Return the (x, y) coordinate for the center point of the cell that contains the specified text.  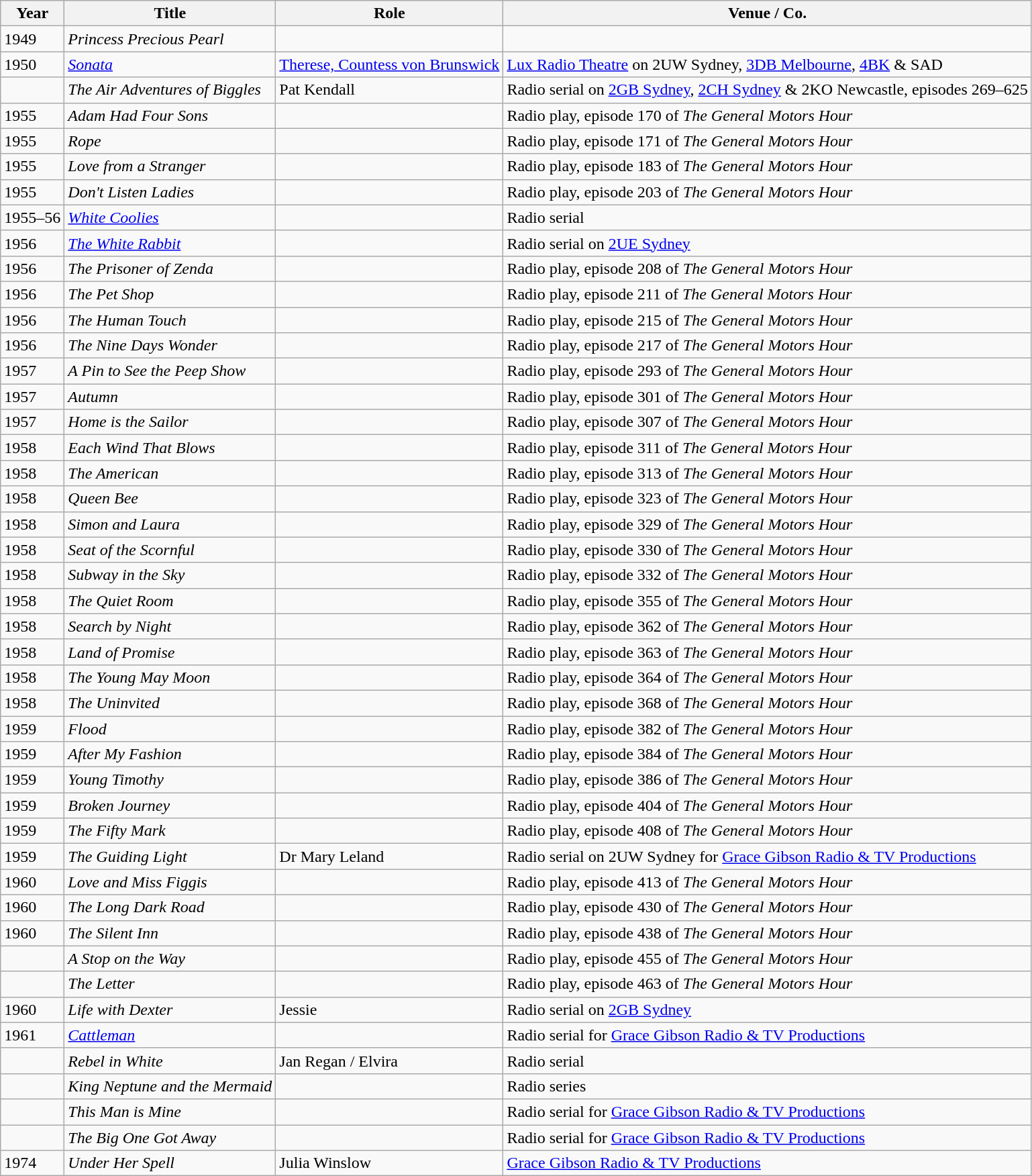
Dr Mary Leland (389, 856)
The Air Adventures of Biggles (170, 90)
Radio play, episode 384 of The General Motors Hour (768, 754)
Young Timothy (170, 780)
A Stop on the Way (170, 959)
Radio serial on 2GB Sydney, 2CH Sydney & 2KO Newcastle, episodes 269–625 (768, 90)
White Coolies (170, 217)
Sonata (170, 64)
Venue / Co. (768, 13)
Radio play, episode 330 of The General Motors Hour (768, 550)
Love from a Stranger (170, 166)
The Silent Inn (170, 933)
Radio play, episode 323 of The General Motors Hour (768, 499)
The White Rabbit (170, 243)
Seat of the Scornful (170, 550)
The Pet Shop (170, 294)
Broken Journey (170, 805)
Adam Had Four Sons (170, 115)
The American (170, 473)
King Neptune and the Mermaid (170, 1086)
The Letter (170, 984)
Title (170, 13)
This Man is Mine (170, 1112)
Pat Kendall (389, 90)
Lux Radio Theatre on 2UW Sydney, 3DB Melbourne, 4BK & SAD (768, 64)
The Quiet Room (170, 601)
Radio serial on 2GB Sydney (768, 1010)
Radio play, episode 211 of The General Motors Hour (768, 294)
Radio play, episode 171 of The General Motors Hour (768, 141)
Radio play, episode 183 of The General Motors Hour (768, 166)
Radio play, episode 382 of The General Motors Hour (768, 728)
Radio play, episode 313 of The General Motors Hour (768, 473)
Radio play, episode 455 of The General Motors Hour (768, 959)
Radio play, episode 217 of The General Motors Hour (768, 346)
The Young May Moon (170, 677)
The Long Dark Road (170, 908)
The Human Touch (170, 320)
The Big One Got Away (170, 1138)
Radio play, episode 368 of The General Motors Hour (768, 703)
Don't Listen Ladies (170, 192)
1974 (32, 1163)
The Fifty Mark (170, 831)
Radio play, episode 413 of The General Motors Hour (768, 882)
Jan Regan / Elvira (389, 1061)
Each Wind That Blows (170, 448)
Radio serial on 2UE Sydney (768, 243)
Julia Winslow (389, 1163)
Simon and Laura (170, 524)
Queen Bee (170, 499)
Radio play, episode 408 of The General Motors Hour (768, 831)
Radio play, episode 208 of The General Motors Hour (768, 268)
Radio play, episode 215 of The General Motors Hour (768, 320)
Radio play, episode 203 of The General Motors Hour (768, 192)
Radio play, episode 293 of The General Motors Hour (768, 371)
Under Her Spell (170, 1163)
Therese, Countess von Brunswick (389, 64)
Radio play, episode 386 of The General Motors Hour (768, 780)
Radio series (768, 1086)
Flood (170, 728)
1961 (32, 1035)
1950 (32, 64)
The Prisoner of Zenda (170, 268)
Cattleman (170, 1035)
Radio play, episode 301 of The General Motors Hour (768, 397)
Radio play, episode 170 of The General Motors Hour (768, 115)
Search by Night (170, 626)
Grace Gibson Radio & TV Productions (768, 1163)
A Pin to See the Peep Show (170, 371)
Princess Precious Pearl (170, 39)
1949 (32, 39)
Autumn (170, 397)
Radio play, episode 311 of The General Motors Hour (768, 448)
Rebel in White (170, 1061)
Life with Dexter (170, 1010)
Radio play, episode 307 of The General Motors Hour (768, 422)
Radio serial on 2UW Sydney for Grace Gibson Radio & TV Productions (768, 856)
Home is the Sailor (170, 422)
Land of Promise (170, 652)
Radio play, episode 438 of The General Motors Hour (768, 933)
Radio play, episode 463 of The General Motors Hour (768, 984)
After My Fashion (170, 754)
Love and Miss Figgis (170, 882)
1955–56 (32, 217)
The Guiding Light (170, 856)
Radio play, episode 363 of The General Motors Hour (768, 652)
Radio play, episode 404 of The General Motors Hour (768, 805)
Rope (170, 141)
Jessie (389, 1010)
Year (32, 13)
Radio play, episode 332 of The General Motors Hour (768, 575)
The Nine Days Wonder (170, 346)
Role (389, 13)
The Uninvited (170, 703)
Radio play, episode 362 of The General Motors Hour (768, 626)
Radio play, episode 329 of The General Motors Hour (768, 524)
Radio play, episode 364 of The General Motors Hour (768, 677)
Radio play, episode 430 of The General Motors Hour (768, 908)
Subway in the Sky (170, 575)
Radio play, episode 355 of The General Motors Hour (768, 601)
